Scan for the cell matching the given text and deliver its (x, y) coordinate at center. 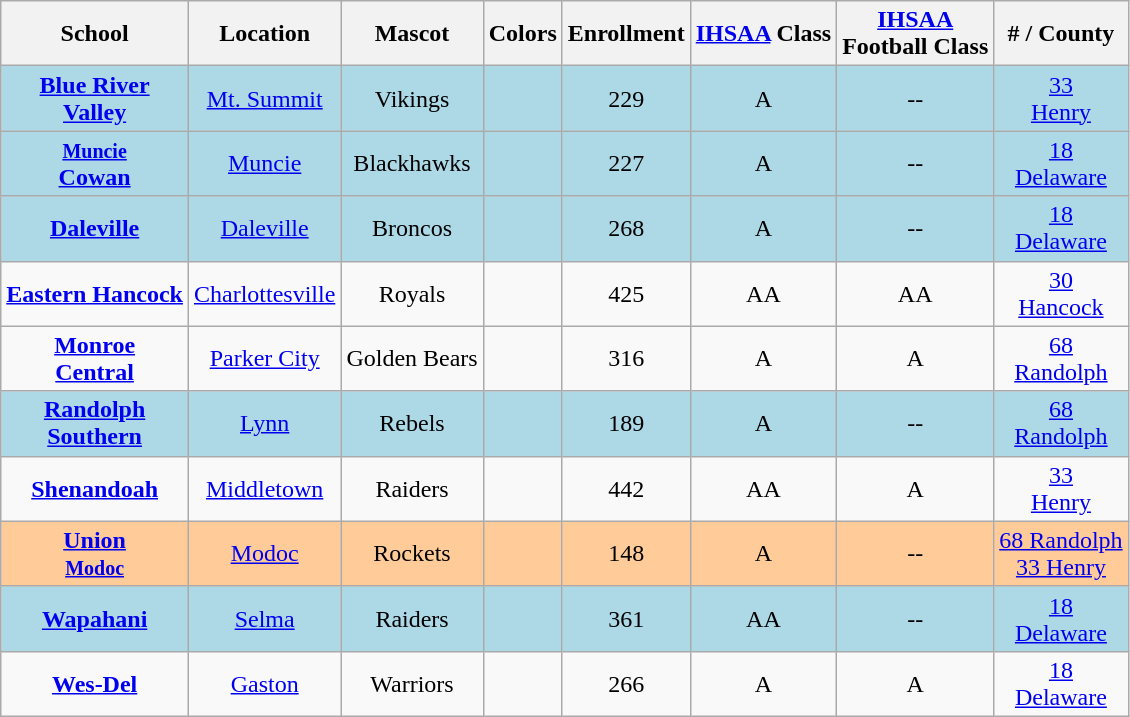
Blue River Valley (95, 98)
RandolphSouthern (95, 424)
Selma (264, 618)
227 (626, 164)
Golden Bears (412, 358)
Modoc (264, 554)
30Hancock (1061, 294)
# / County (1061, 34)
IHSAA Football Class (916, 34)
Vikings (412, 98)
316 (626, 358)
361 (626, 618)
Lynn (264, 424)
Location (264, 34)
229 (626, 98)
425 (626, 294)
68 Randolph 33 Henry (1061, 554)
Mascot (412, 34)
Wes-Del (95, 684)
Muncie (264, 164)
148 (626, 554)
Gaston (264, 684)
Charlottesville (264, 294)
Rockets (412, 554)
266 (626, 684)
Colors (522, 34)
MonroeCentral (95, 358)
Blackhawks (412, 164)
189 (626, 424)
Shenandoah (95, 488)
Wapahani (95, 618)
IHSAA Class (763, 34)
Union Modoc (95, 554)
Eastern Hancock (95, 294)
442 (626, 488)
Muncie Cowan (95, 164)
Parker City (264, 358)
268 (626, 228)
33 Henry (1061, 98)
Mt. Summit (264, 98)
Enrollment (626, 34)
Middletown (264, 488)
Rebels (412, 424)
Broncos (412, 228)
Royals (412, 294)
School (95, 34)
33Henry (1061, 488)
Warriors (412, 684)
